Scan for the cell matching the given text and deliver its [x, y] coordinate at center. 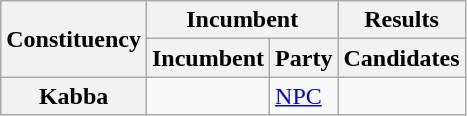
Results [402, 20]
NPC [304, 96]
Candidates [402, 58]
Kabba [74, 96]
Constituency [74, 39]
Party [304, 58]
